Detect which cell encompasses the target text, then output its [X, Y] center coordinate. 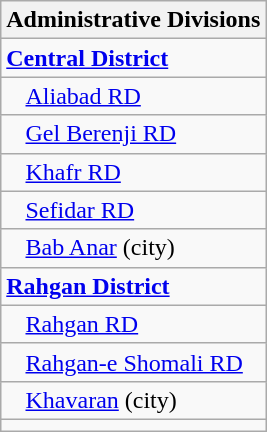
Central District [134, 58]
Khavaran (city) [134, 400]
Gel Berenji RD [134, 134]
Aliabad RD [134, 96]
Rahgan District [134, 286]
Khafr RD [134, 172]
Administrative Divisions [134, 20]
Rahgan RD [134, 324]
Sefidar RD [134, 210]
Bab Anar (city) [134, 248]
Rahgan-e Shomali RD [134, 362]
